Detect which cell encompasses the target text, then output its [x, y] center coordinate. 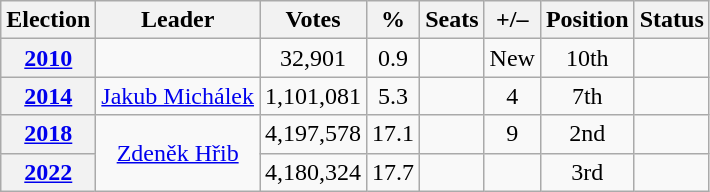
0.9 [394, 58]
17.1 [394, 134]
+/– [512, 20]
7th [587, 96]
2018 [48, 134]
17.7 [394, 172]
32,901 [314, 58]
1,101,081 [314, 96]
Seats [452, 20]
9 [512, 134]
2nd [587, 134]
Jakub Michálek [178, 96]
Zdeněk Hřib [178, 153]
Leader [178, 20]
2022 [48, 172]
2010 [48, 58]
4,197,578 [314, 134]
% [394, 20]
New [512, 58]
Votes [314, 20]
2014 [48, 96]
3rd [587, 172]
4,180,324 [314, 172]
Election [48, 20]
Status [672, 20]
10th [587, 58]
4 [512, 96]
Position [587, 20]
5.3 [394, 96]
